Capture the cell that displays the provided text and extract its [X, Y] central coordinate. 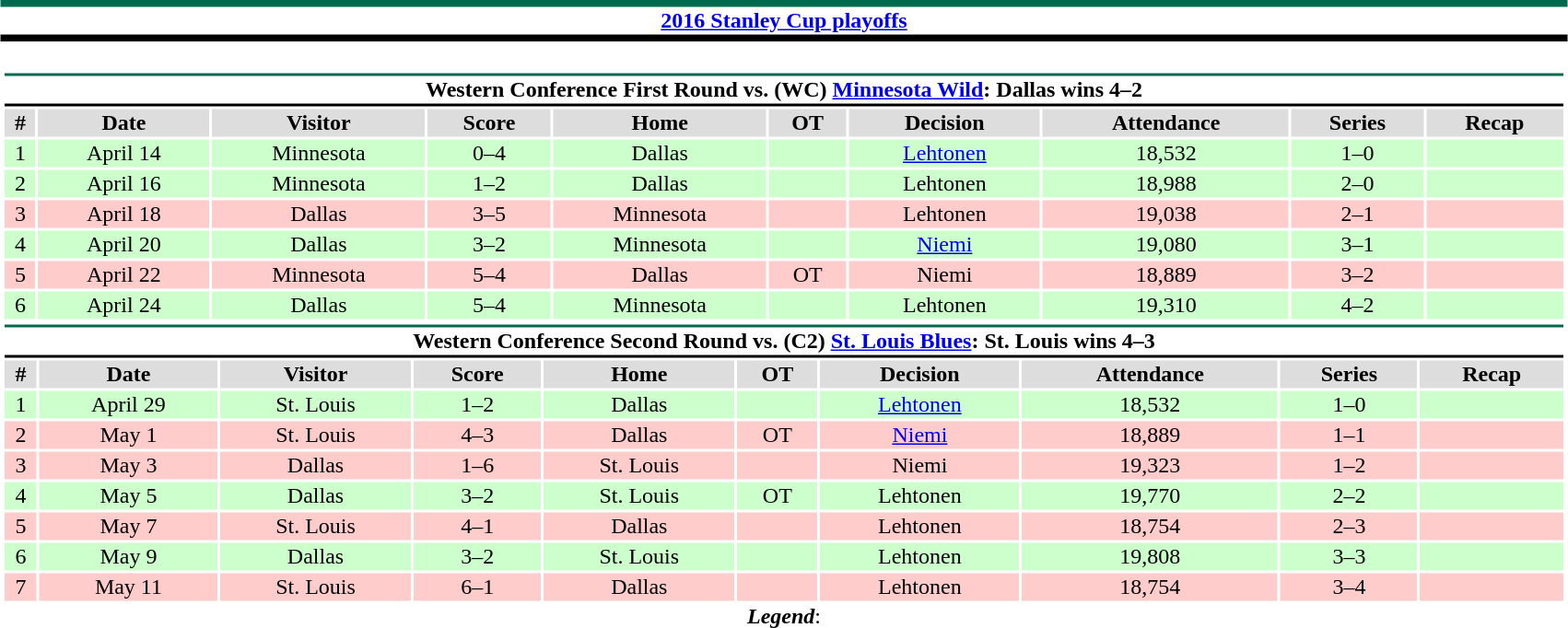
19,323 [1150, 465]
April 14 [124, 154]
2–0 [1358, 183]
April 29 [129, 404]
May 7 [129, 526]
6–1 [477, 587]
4–3 [477, 436]
2–1 [1358, 215]
19,038 [1166, 215]
April 22 [124, 275]
May 1 [129, 436]
3–5 [490, 215]
19,770 [1150, 496]
0–4 [490, 154]
2016 Stanley Cup playoffs [784, 20]
3–4 [1349, 587]
May 3 [129, 465]
19,310 [1166, 305]
1–1 [1349, 436]
3–1 [1358, 244]
2–2 [1349, 496]
18,988 [1166, 183]
Western Conference First Round vs. (WC) Minnesota Wild: Dallas wins 4–2 [783, 90]
2–3 [1349, 526]
7 [20, 587]
19,808 [1150, 557]
Western Conference Second Round vs. (C2) St. Louis Blues: St. Louis wins 4–3 [783, 341]
4–1 [477, 526]
1–6 [477, 465]
4–2 [1358, 305]
19,080 [1166, 244]
May 9 [129, 557]
April 16 [124, 183]
April 20 [124, 244]
April 24 [124, 305]
3–3 [1349, 557]
April 18 [124, 215]
May 5 [129, 496]
May 11 [129, 587]
